Locate the cell with the specified text and output its (x, y) center coordinate. 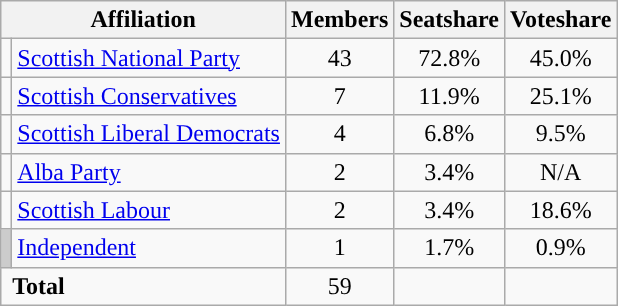
Total (144, 286)
1 (339, 248)
18.6% (560, 210)
Scottish Liberal Democrats (149, 134)
6.8% (450, 134)
72.8% (450, 58)
Independent (149, 248)
59 (339, 286)
1.7% (450, 248)
Scottish Labour (149, 210)
Scottish National Party (149, 58)
4 (339, 134)
Members (339, 20)
25.1% (560, 96)
Seatshare (450, 20)
Alba Party (149, 172)
Scottish Conservatives (149, 96)
7 (339, 96)
N/A (560, 172)
11.9% (450, 96)
9.5% (560, 134)
Voteshare (560, 20)
43 (339, 58)
0.9% (560, 248)
45.0% (560, 58)
Affiliation (144, 20)
